Determine the (X, Y) coordinate at the center of the cell enclosing the given text.  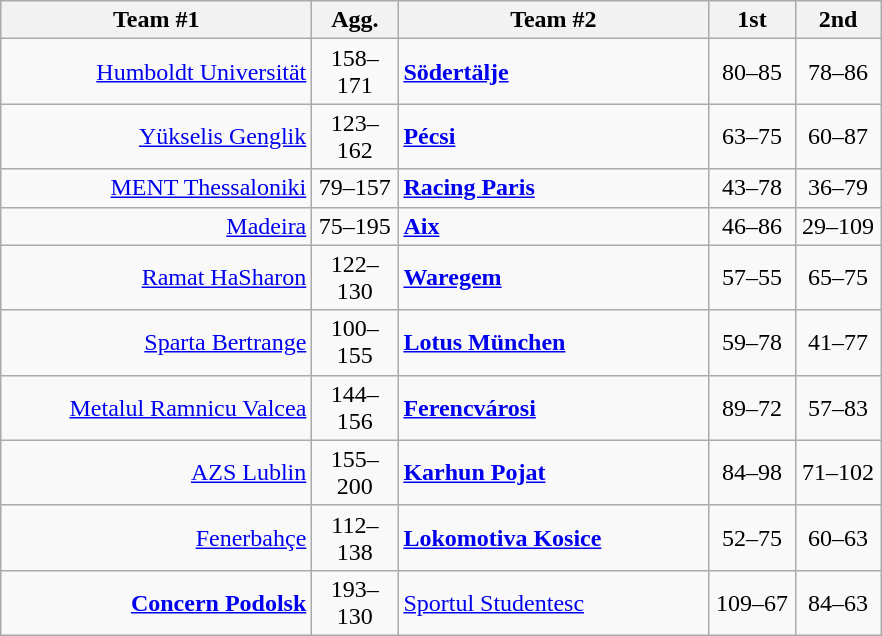
Team #2 (554, 20)
Humboldt Universität (156, 72)
Ramat HaSharon (156, 278)
Fenerbahçe (156, 538)
75–195 (355, 226)
Madeira (156, 226)
Racing Paris (554, 188)
112–138 (355, 538)
Karhun Pojat (554, 472)
193–130 (355, 602)
59–78 (752, 342)
MENT Thessaloniki (156, 188)
109–67 (752, 602)
155–200 (355, 472)
63–75 (752, 136)
79–157 (355, 188)
Team #1 (156, 20)
Lokomotiva Kosice (554, 538)
Sportul Studentesc (554, 602)
AZS Lublin (156, 472)
57–55 (752, 278)
Aix (554, 226)
Pécsi (554, 136)
65–75 (838, 278)
43–78 (752, 188)
Ferencvárosi (554, 408)
89–72 (752, 408)
60–63 (838, 538)
57–83 (838, 408)
144–156 (355, 408)
Metalul Ramnicu Valcea (156, 408)
100–155 (355, 342)
84–98 (752, 472)
Lotus München (554, 342)
71–102 (838, 472)
60–87 (838, 136)
Agg. (355, 20)
158–171 (355, 72)
2nd (838, 20)
Sparta Bertrange (156, 342)
36–79 (838, 188)
29–109 (838, 226)
78–86 (838, 72)
84–63 (838, 602)
52–75 (752, 538)
122–130 (355, 278)
Yükselis Genglik (156, 136)
Waregem (554, 278)
Concern Podolsk (156, 602)
46–86 (752, 226)
80–85 (752, 72)
Södertälje (554, 72)
123–162 (355, 136)
1st (752, 20)
41–77 (838, 342)
